Locate the cell with the specified text and output its (X, Y) center coordinate. 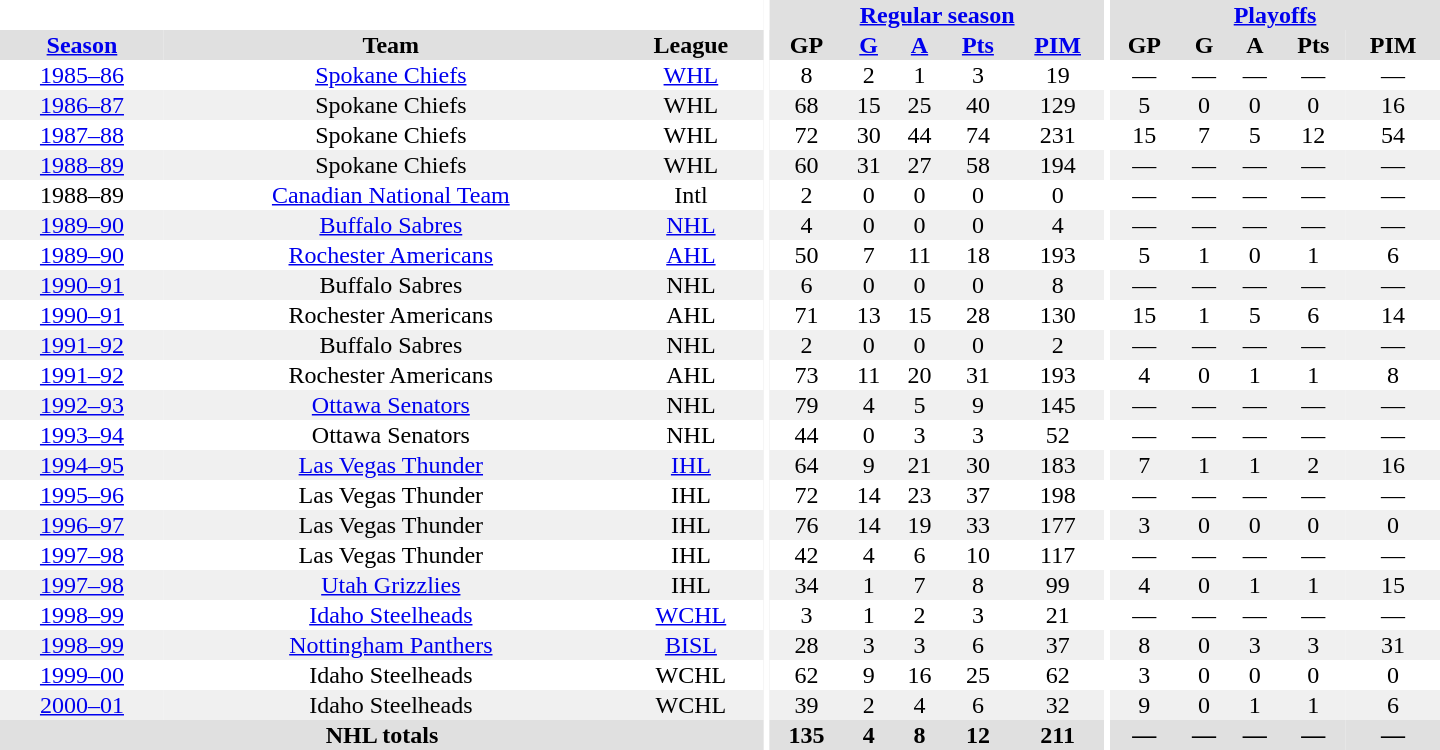
130 (1058, 315)
23 (920, 495)
1994–95 (82, 465)
Season (82, 45)
52 (1058, 435)
NHL totals (382, 735)
60 (806, 165)
39 (806, 705)
2000–01 (82, 705)
Canadian National Team (391, 195)
20 (920, 375)
32 (1058, 705)
Intl (691, 195)
BISL (691, 645)
Team (391, 45)
13 (868, 315)
79 (806, 405)
40 (978, 105)
177 (1058, 525)
1992–93 (82, 405)
1986–87 (82, 105)
74 (978, 135)
145 (1058, 405)
League (691, 45)
1995–96 (82, 495)
129 (1058, 105)
1993–94 (82, 435)
198 (1058, 495)
99 (1058, 585)
211 (1058, 735)
10 (978, 555)
231 (1058, 135)
54 (1393, 135)
Playoffs (1275, 15)
1996–97 (82, 525)
50 (806, 255)
18 (978, 255)
Regular season (938, 15)
76 (806, 525)
27 (920, 165)
Nottingham Panthers (391, 645)
Utah Grizzlies (391, 585)
1985–86 (82, 75)
58 (978, 165)
1987–88 (82, 135)
135 (806, 735)
183 (1058, 465)
73 (806, 375)
68 (806, 105)
1999–00 (82, 675)
34 (806, 585)
117 (1058, 555)
33 (978, 525)
42 (806, 555)
64 (806, 465)
194 (1058, 165)
71 (806, 315)
